Output the (X, Y) coordinate of the center of the cell containing the given text.  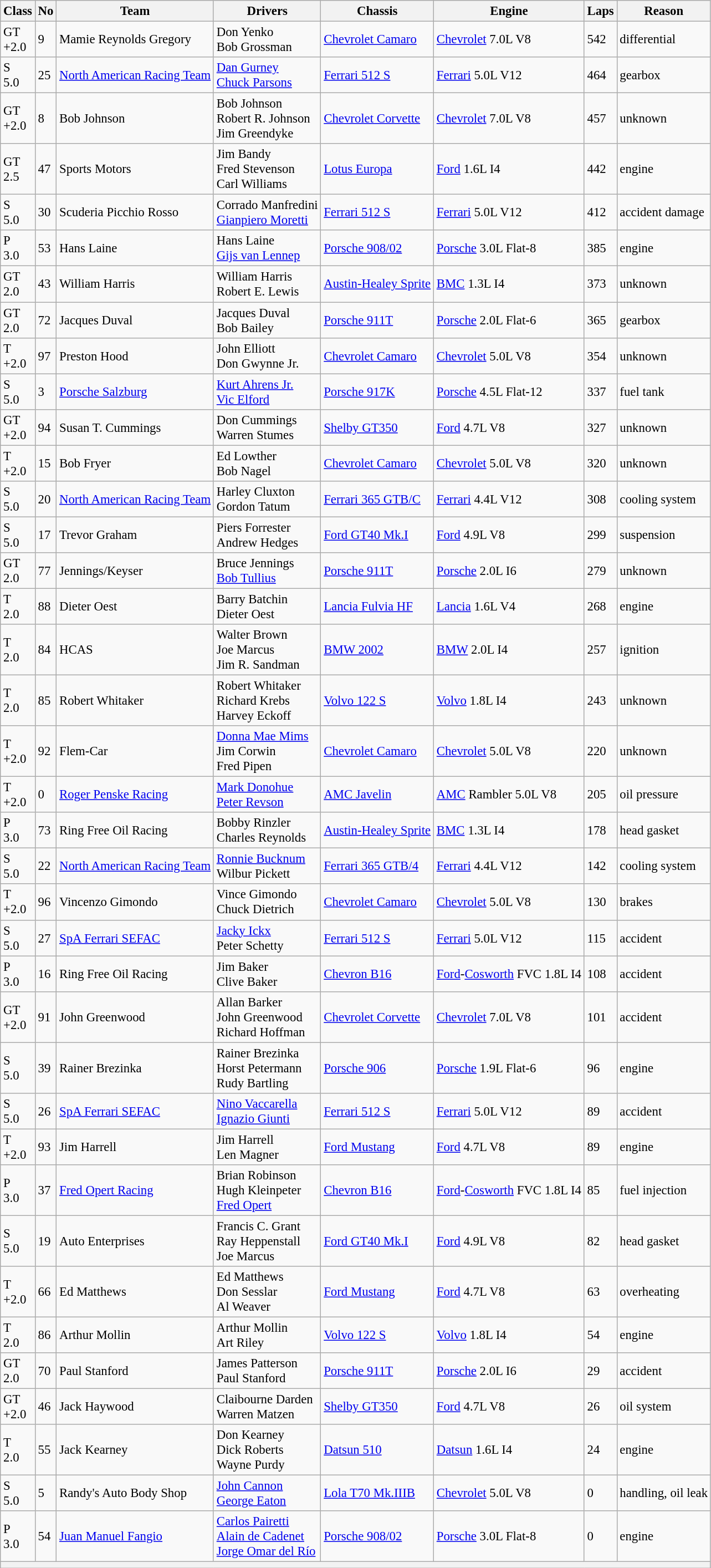
88 (45, 607)
Ed Matthews Don Sesslar Al Weaver (267, 1292)
Ronnie Bucknum Wilbur Pickett (267, 866)
308 (601, 499)
464 (601, 75)
20 (45, 499)
Trevor Graham (135, 534)
Don Cummings Warren Stumes (267, 427)
97 (45, 356)
Carlos Pairetti Alain de Cadenet Jorge Omar del Río (267, 1537)
Porsche 906 (377, 1068)
320 (601, 464)
72 (45, 320)
16 (45, 974)
Don Kearney Dick Roberts Wayne Purdy (267, 1450)
Ferrari 365 GTB/4 (377, 866)
Porsche 1.9L Flat-6 (509, 1068)
Jennings/Keyser (135, 571)
Jacky Ickx Peter Schetty (267, 938)
No (45, 11)
5 (45, 1494)
25 (45, 75)
Porsche 917K (377, 391)
299 (601, 534)
GT2.5 (18, 169)
24 (601, 1450)
BMW 2002 (377, 650)
30 (45, 213)
Porsche Salzburg (135, 391)
412 (601, 213)
457 (601, 119)
3 (45, 391)
Jim Baker Clive Baker (267, 974)
Paul Stanford (135, 1371)
Ford 1.6L I4 (509, 169)
130 (601, 903)
Sports Motors (135, 169)
82 (601, 1241)
243 (601, 701)
365 (601, 320)
Barry Batchin Dieter Oest (267, 607)
Lola T70 Mk.IIIB (377, 1494)
220 (601, 751)
fuel injection (664, 1190)
Robert Whitaker (135, 701)
Francis C. Grant Ray Heppenstall Joe Marcus (267, 1241)
Hans Laine (135, 248)
Lancia Fulvia HF (377, 607)
John Cannon George Eaton (267, 1494)
Rainer Brezinka Horst Petermann Rudy Bartling (267, 1068)
Brian Robinson Hugh Kleinpeter Fred Opert (267, 1190)
Ferrari 365 GTB/C (377, 499)
Bob Fryer (135, 464)
115 (601, 938)
Dan Gurney Chuck Parsons (267, 75)
fuel tank (664, 391)
accident damage (664, 213)
Auto Enterprises (135, 1241)
542 (601, 40)
Claibourne Darden Warren Matzen (267, 1407)
66 (45, 1292)
Bruce Jennings Bob Tullius (267, 571)
Vincenzo Gimondo (135, 903)
Walter Brown Joe Marcus Jim R. Sandman (267, 650)
Kurt Ahrens Jr. Vic Elford (267, 391)
77 (45, 571)
Bobby Rinzler Charles Reynolds (267, 831)
Jim Bandy Fred Stevenson Carl Williams (267, 169)
AMC Javelin (377, 795)
Datsun 1.6L I4 (509, 1450)
55 (45, 1450)
Jacques Duval Bob Bailey (267, 320)
93 (45, 1147)
Hans Laine Gijs van Lennep (267, 248)
Lotus Europa (377, 169)
Jack Kearney (135, 1450)
handling, oil leak (664, 1494)
Jack Haywood (135, 1407)
Drivers (267, 11)
94 (45, 427)
Jacques Duval (135, 320)
84 (45, 650)
Lancia 1.6L V4 (509, 607)
John Greenwood (135, 1017)
Randy's Auto Body Shop (135, 1494)
178 (601, 831)
Fred Opert Racing (135, 1190)
Donna Mae Mims Jim Corwin Fred Pipen (267, 751)
oil system (664, 1407)
354 (601, 356)
Robert Whitaker Richard Krebs Harvey Eckoff (267, 701)
Dieter Oest (135, 607)
Allan Barker John Greenwood Richard Hoffman (267, 1017)
47 (45, 169)
AMC Rambler 5.0L V8 (509, 795)
Vince Gimondo Chuck Dietrich (267, 903)
Datsun 510 (377, 1450)
91 (45, 1017)
9 (45, 40)
John Elliott Don Gwynne Jr. (267, 356)
53 (45, 248)
HCAS (135, 650)
101 (601, 1017)
Chassis (377, 11)
327 (601, 427)
Jim Harrell Len Magner (267, 1147)
Team (135, 11)
Arthur Mollin Art Riley (267, 1335)
Jim Harrell (135, 1147)
205 (601, 795)
268 (601, 607)
8 (45, 119)
Scuderia Picchio Rosso (135, 213)
Ed Matthews (135, 1292)
Ed Lowther Bob Nagel (267, 464)
William Harris Robert E. Lewis (267, 284)
257 (601, 650)
73 (45, 831)
46 (45, 1407)
Preston Hood (135, 356)
108 (601, 974)
22 (45, 866)
Flem-Car (135, 751)
442 (601, 169)
27 (45, 938)
brakes (664, 903)
Susan T. Cummings (135, 427)
Laps (601, 11)
overheating (664, 1292)
Arthur Mollin (135, 1335)
86 (45, 1335)
15 (45, 464)
Harley Cluxton Gordon Tatum (267, 499)
Porsche 4.5L Flat-12 (509, 391)
Mark Donohue Peter Revson (267, 795)
Juan Manuel Fangio (135, 1537)
Rainer Brezinka (135, 1068)
Class (18, 11)
Mamie Reynolds Gregory (135, 40)
Bob Johnson (135, 119)
James Patterson Paul Stanford (267, 1371)
Reason (664, 11)
suspension (664, 534)
373 (601, 284)
Porsche 2.0L Flat-6 (509, 320)
Don Yenko Bob Grossman (267, 40)
Engine (509, 11)
43 (45, 284)
BMW 2.0L I4 (509, 650)
19 (45, 1241)
17 (45, 534)
29 (601, 1371)
142 (601, 866)
William Harris (135, 284)
385 (601, 248)
differential (664, 40)
37 (45, 1190)
39 (45, 1068)
92 (45, 751)
279 (601, 571)
Roger Penske Racing (135, 795)
Nino Vaccarella Ignazio Giunti (267, 1111)
Bob Johnson Robert R. Johnson Jim Greendyke (267, 119)
Corrado Manfredini Gianpiero Moretti (267, 213)
63 (601, 1292)
Piers Forrester Andrew Hedges (267, 534)
70 (45, 1371)
oil pressure (664, 795)
337 (601, 391)
ignition (664, 650)
